Scan for the cell matching the given text and deliver its [X, Y] coordinate at center. 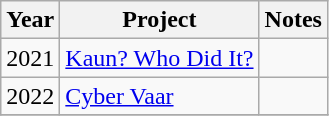
Cyber Vaar [160, 96]
Notes [293, 20]
Project [160, 20]
2021 [30, 58]
Kaun? Who Did It? [160, 58]
Year [30, 20]
2022 [30, 96]
